Extract the [X, Y] coordinate from the center of the cell holding the provided text.  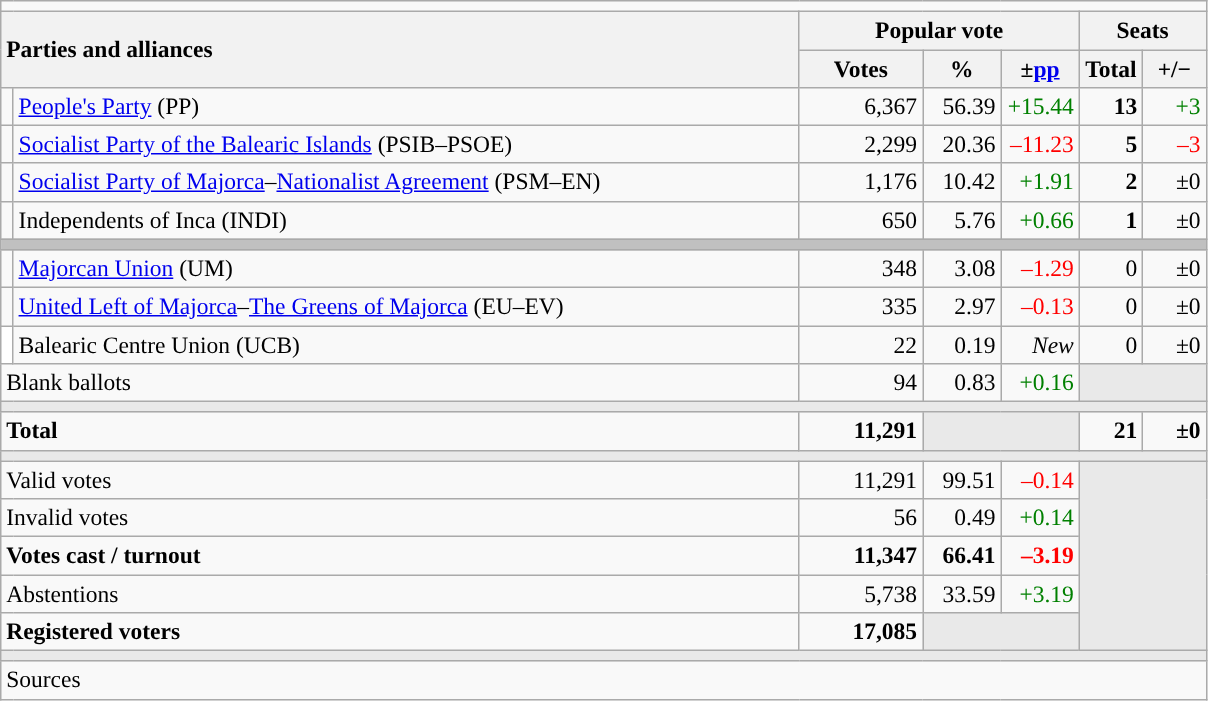
Votes [860, 68]
Popular vote [939, 30]
10.42 [961, 182]
56 [860, 517]
Sources [604, 680]
–1.29 [1040, 268]
Votes cast / turnout [400, 555]
% [961, 68]
2,299 [860, 144]
Majorcan Union (UM) [406, 268]
3.08 [961, 268]
20.36 [961, 144]
United Left of Majorca–The Greens of Majorca (EU–EV) [406, 306]
650 [860, 220]
–3 [1174, 144]
Blank ballots [400, 382]
Seats [1142, 30]
6,367 [860, 106]
+1.91 [1040, 182]
335 [860, 306]
Socialist Party of Majorca–Nationalist Agreement (PSM–EN) [406, 182]
0.19 [961, 344]
1 [1110, 220]
±pp [1040, 68]
–11.23 [1040, 144]
+0.16 [1040, 382]
1,176 [860, 182]
Abstentions [400, 593]
+0.14 [1040, 517]
–3.19 [1040, 555]
66.41 [961, 555]
56.39 [961, 106]
People's Party (PP) [406, 106]
5,738 [860, 593]
New [1040, 344]
348 [860, 268]
–0.13 [1040, 306]
0.49 [961, 517]
21 [1110, 431]
+3.19 [1040, 593]
22 [860, 344]
0.83 [961, 382]
2 [1110, 182]
+3 [1174, 106]
Registered voters [400, 631]
Socialist Party of the Balearic Islands (PSIB–PSOE) [406, 144]
Valid votes [400, 480]
17,085 [860, 631]
Invalid votes [400, 517]
+15.44 [1040, 106]
2.97 [961, 306]
5.76 [961, 220]
–0.14 [1040, 480]
5 [1110, 144]
Independents of Inca (INDI) [406, 220]
33.59 [961, 593]
+0.66 [1040, 220]
94 [860, 382]
Balearic Centre Union (UCB) [406, 344]
+/− [1174, 68]
Parties and alliances [400, 49]
13 [1110, 106]
99.51 [961, 480]
11,347 [860, 555]
